For the text-containing cell, return its midpoint in [X, Y] coordinate format. 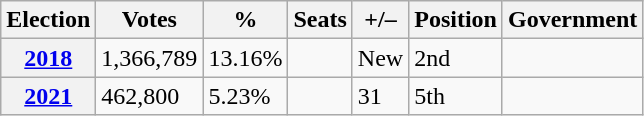
1,366,789 [150, 58]
2021 [48, 96]
2nd [456, 58]
Position [456, 20]
Seats [320, 20]
31 [380, 96]
New [380, 58]
% [246, 20]
Votes [150, 20]
5.23% [246, 96]
Election [48, 20]
+/– [380, 20]
462,800 [150, 96]
5th [456, 96]
Government [572, 20]
2018 [48, 58]
13.16% [246, 58]
